Detect which cell encompasses the target text, then output its (X, Y) center coordinate. 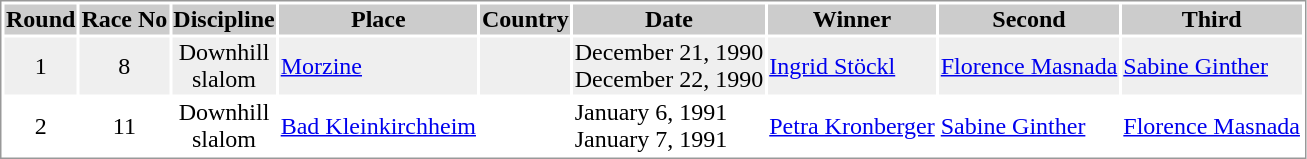
1 (40, 66)
Petra Kronberger (852, 126)
Country (525, 19)
Place (378, 19)
Ingrid Stöckl (852, 66)
January 6, 1991January 7, 1991 (669, 126)
2 (40, 126)
Date (669, 19)
Second (1029, 19)
Round (40, 19)
11 (124, 126)
Race No (124, 19)
Winner (852, 19)
Discipline (224, 19)
Third (1212, 19)
8 (124, 66)
Bad Kleinkirchheim (378, 126)
December 21, 1990December 22, 1990 (669, 66)
Morzine (378, 66)
